Find where the given text appears and provide that cell's center as (x, y) coordinate. 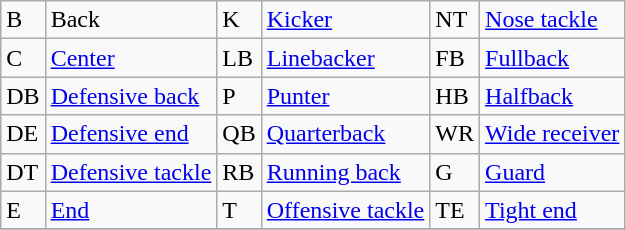
Defensive end (131, 134)
DT (23, 172)
TE (455, 210)
LB (239, 58)
Wide receiver (552, 134)
FB (455, 58)
RB (239, 172)
Defensive back (131, 96)
DE (23, 134)
End (131, 210)
Tight end (552, 210)
C (23, 58)
HB (455, 96)
Halfback (552, 96)
G (455, 172)
P (239, 96)
Quarterback (346, 134)
QB (239, 134)
Fullback (552, 58)
Defensive tackle (131, 172)
DB (23, 96)
Offensive tackle (346, 210)
T (239, 210)
Back (131, 20)
Linebacker (346, 58)
Kicker (346, 20)
B (23, 20)
Running back (346, 172)
Guard (552, 172)
WR (455, 134)
NT (455, 20)
K (239, 20)
Center (131, 58)
Punter (346, 96)
Nose tackle (552, 20)
E (23, 210)
